Find where the given text appears and provide that cell's center as (x, y) coordinate. 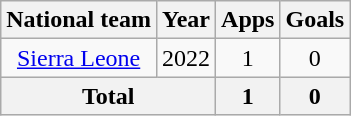
Apps (248, 20)
Total (108, 96)
Sierra Leone (79, 58)
Goals (315, 20)
Year (186, 20)
National team (79, 20)
2022 (186, 58)
